For the text-containing cell, return its midpoint in [X, Y] coordinate format. 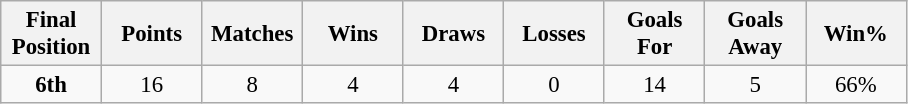
0 [554, 85]
16 [152, 85]
Wins [354, 34]
6th [52, 85]
8 [252, 85]
Final Position [52, 34]
Draws [454, 34]
Losses [554, 34]
Matches [252, 34]
Points [152, 34]
5 [756, 85]
Win% [856, 34]
14 [654, 85]
66% [856, 85]
Goals For [654, 34]
Goals Away [756, 34]
